Capture the cell that displays the provided text and extract its (x, y) central coordinate. 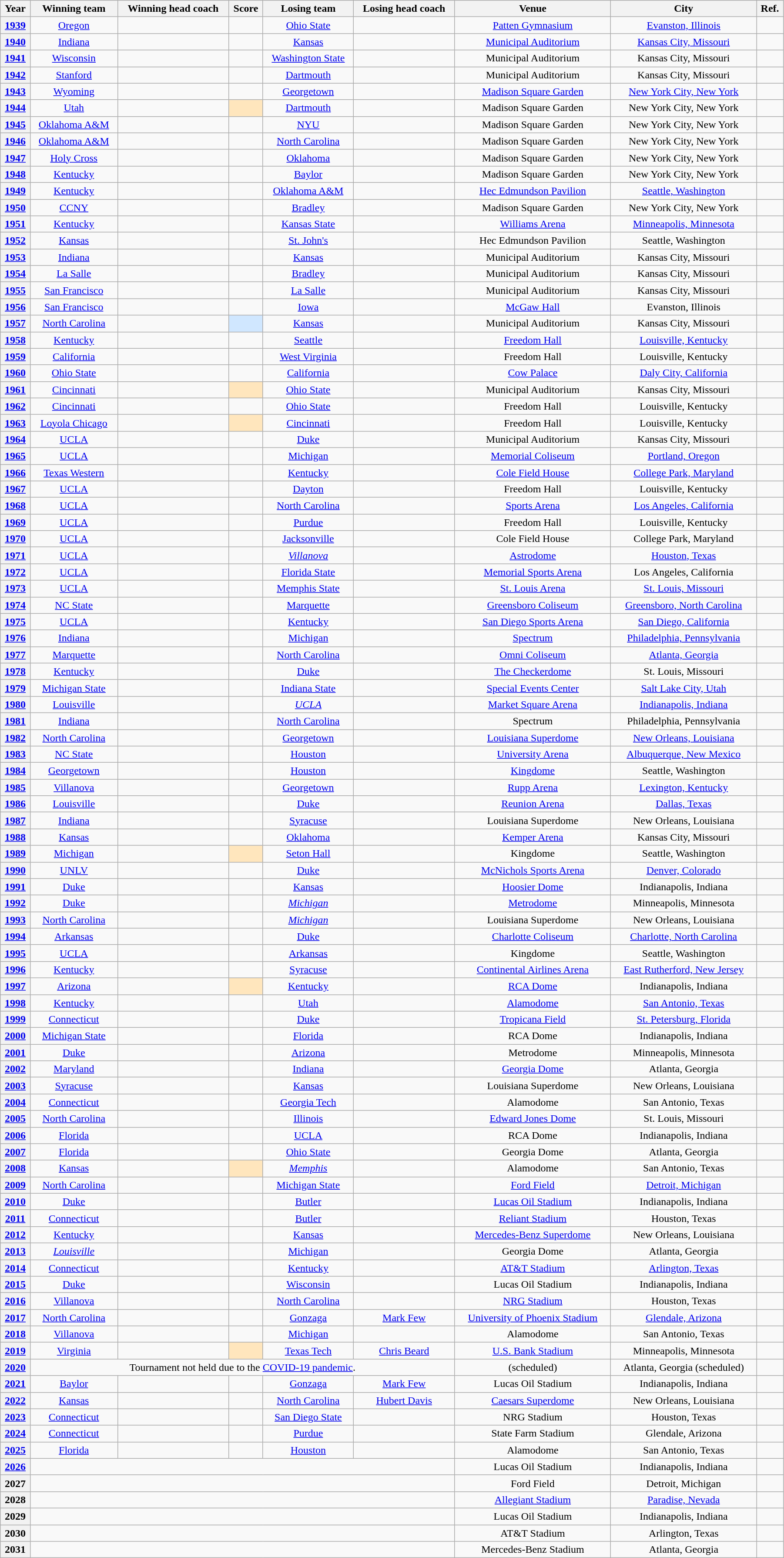
McGaw Hall (533, 307)
Allegiant Stadium (533, 1500)
Dallas, Texas (684, 804)
Market Square Arena (533, 704)
University of Phoenix Stadium (533, 1318)
St. Petersburg, Florida (684, 1020)
The Checkerdome (533, 671)
San Diego, California (684, 622)
Portland, Oregon (684, 456)
1953 (16, 257)
Iowa (308, 307)
1986 (16, 804)
2000 (16, 1036)
1983 (16, 754)
1972 (16, 572)
1963 (16, 423)
2010 (16, 1201)
San Diego State (308, 1417)
Maryland (74, 1069)
Albuquerque, New Mexico (684, 754)
UNLV (74, 870)
1993 (16, 920)
1974 (16, 605)
Texas Western (74, 472)
Atlanta, Georgia (scheduled) (684, 1367)
1967 (16, 489)
Dayton (308, 489)
Tropicana Field (533, 1020)
U.S. Bank Stadium (533, 1351)
2007 (16, 1152)
Illinois (308, 1119)
1982 (16, 738)
2031 (16, 1550)
1991 (16, 887)
Continental Airlines Arena (533, 969)
Wyoming (74, 91)
1998 (16, 1003)
1988 (16, 837)
1954 (16, 274)
Caesars Superdome (533, 1400)
Winning head coach (173, 9)
CCNY (74, 208)
(scheduled) (533, 1367)
Tournament not held due to the COVID-19 pandemic. (242, 1367)
1995 (16, 953)
Denver, Colorado (684, 870)
1979 (16, 688)
2017 (16, 1318)
1944 (16, 108)
Chris Beard (404, 1351)
1941 (16, 58)
McNichols Sports Arena (533, 870)
Rupp Arena (533, 787)
Losing head coach (404, 9)
Patten Gymnasium (533, 25)
Holy Cross (74, 158)
2030 (16, 1533)
City (684, 9)
2018 (16, 1334)
1946 (16, 141)
Greensboro Coliseum (533, 605)
Seton Hall (308, 854)
2020 (16, 1367)
Stanford (74, 75)
1952 (16, 241)
1945 (16, 125)
1948 (16, 174)
Charlotte, North Carolina (684, 936)
Mercedes-Benz Stadium (533, 1550)
Williams Arena (533, 224)
2008 (16, 1168)
Astrodome (533, 555)
Reunion Arena (533, 804)
2011 (16, 1218)
Florida State (308, 572)
Memorial Sports Arena (533, 572)
Seattle (308, 340)
1943 (16, 91)
Salt Lake City, Utah (684, 688)
2029 (16, 1516)
2026 (16, 1467)
2019 (16, 1351)
1996 (16, 969)
Memphis State (308, 589)
1949 (16, 191)
Kansas State (308, 224)
2028 (16, 1500)
1997 (16, 986)
1976 (16, 638)
2021 (16, 1384)
2009 (16, 1185)
Kemper Arena (533, 837)
Paradise, Nevada (684, 1500)
1975 (16, 622)
Special Events Center (533, 688)
1940 (16, 42)
1985 (16, 787)
University Arena (533, 754)
2002 (16, 1069)
Jacksonville (308, 539)
2012 (16, 1235)
1970 (16, 539)
2006 (16, 1135)
Greensboro, North Carolina (684, 605)
2022 (16, 1400)
1971 (16, 555)
Mercedes-Benz Superdome (533, 1235)
Edward Jones Dome (533, 1119)
Loyola Chicago (74, 423)
2015 (16, 1285)
San Diego Sports Arena (533, 622)
West Virginia (308, 357)
Lexington, Kentucky (684, 787)
Washington State (308, 58)
Losing team (308, 9)
1989 (16, 854)
Winning team (74, 9)
Hubert Davis (404, 1400)
1962 (16, 406)
Ref. (770, 9)
East Rutherford, New Jersey (684, 969)
1999 (16, 1020)
Venue (533, 9)
1969 (16, 522)
1960 (16, 373)
1958 (16, 340)
Cow Palace (533, 373)
1957 (16, 323)
2024 (16, 1433)
1959 (16, 357)
St. John's (308, 241)
1984 (16, 771)
1951 (16, 224)
2003 (16, 1086)
Sports Arena (533, 506)
2013 (16, 1251)
Hoosier Dome (533, 887)
1947 (16, 158)
Georgia Tech (308, 1102)
Virginia (74, 1351)
2004 (16, 1102)
1964 (16, 439)
2001 (16, 1053)
St. Louis Arena (533, 589)
2016 (16, 1301)
1994 (16, 936)
1956 (16, 307)
NYU (308, 125)
2025 (16, 1450)
1968 (16, 506)
Reliant Stadium (533, 1218)
1966 (16, 472)
1980 (16, 704)
2014 (16, 1268)
1965 (16, 456)
State Farm Stadium (533, 1433)
Score (246, 9)
1987 (16, 821)
1939 (16, 25)
1961 (16, 390)
Oregon (74, 25)
1942 (16, 75)
1981 (16, 721)
1973 (16, 589)
Memphis (308, 1168)
2027 (16, 1483)
1992 (16, 903)
1977 (16, 655)
1978 (16, 671)
2005 (16, 1119)
1955 (16, 290)
1990 (16, 870)
Year (16, 9)
Indiana State (308, 688)
1950 (16, 208)
Texas Tech (308, 1351)
Omni Coliseum (533, 655)
Charlotte Coliseum (533, 936)
Daly City, California (684, 373)
Memorial Coliseum (533, 456)
2023 (16, 1417)
